Search for the cell housing the specified text and yield its (X, Y) center coordinate. 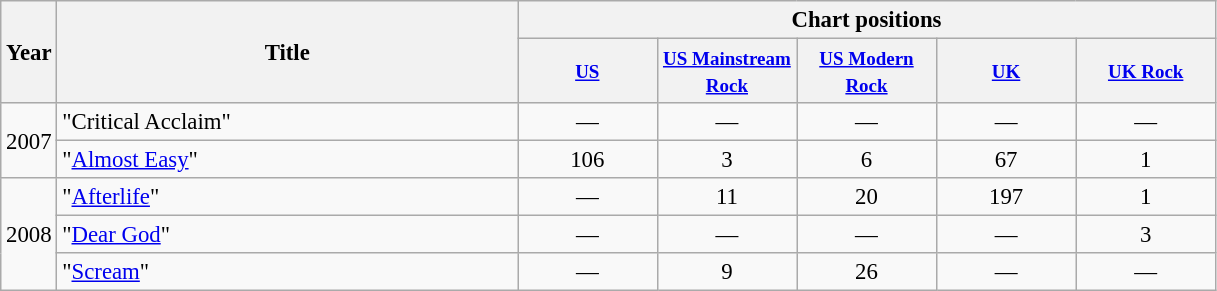
20 (867, 197)
Chart positions (867, 20)
"Afterlife" (288, 197)
UK Rock (1146, 72)
67 (1006, 160)
UK (1006, 72)
2007 (29, 140)
106 (588, 160)
11 (727, 197)
Title (288, 52)
Year (29, 52)
197 (1006, 197)
US Modern Rock (867, 72)
"Almost Easy" (288, 160)
US Mainstream Rock (727, 72)
6 (867, 160)
2008 (29, 234)
US (588, 72)
"Dear God" (288, 235)
"Critical Acclaim" (288, 122)
